Detect which cell encompasses the target text, then output its (X, Y) center coordinate. 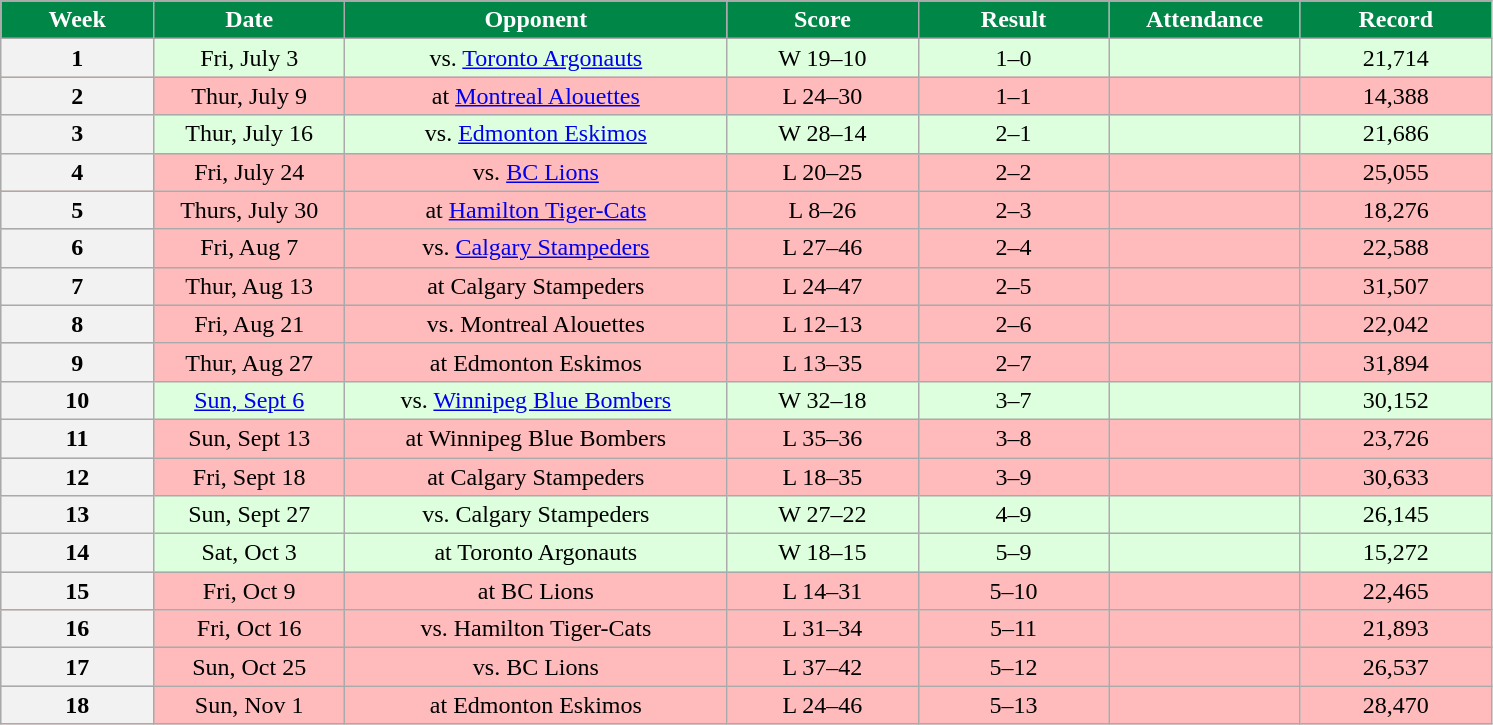
Sat, Oct 3 (250, 553)
5 (78, 210)
22,042 (1396, 324)
Thur, July 16 (250, 134)
30,152 (1396, 400)
3 (78, 134)
2–1 (1014, 134)
vs. Hamilton Tiger-Cats (536, 629)
18,276 (1396, 210)
12 (78, 477)
vs. Toronto Argonauts (536, 58)
L 24–46 (822, 705)
5–12 (1014, 667)
L 31–34 (822, 629)
Result (1014, 20)
L 18–35 (822, 477)
10 (78, 400)
23,726 (1396, 438)
31,507 (1396, 286)
2–7 (1014, 362)
18 (78, 705)
7 (78, 286)
L 14–31 (822, 591)
W 19–10 (822, 58)
Fri, July 24 (250, 172)
Sun, Nov 1 (250, 705)
4 (78, 172)
26,537 (1396, 667)
22,465 (1396, 591)
at Toronto Argonauts (536, 553)
at Hamilton Tiger-Cats (536, 210)
Fri, July 3 (250, 58)
Attendance (1204, 20)
22,588 (1396, 248)
14,388 (1396, 96)
Thur, Aug 13 (250, 286)
at Winnipeg Blue Bombers (536, 438)
16 (78, 629)
at BC Lions (536, 591)
Sun, Sept 6 (250, 400)
L 12–13 (822, 324)
26,145 (1396, 515)
Fri, Oct 9 (250, 591)
2–2 (1014, 172)
1–0 (1014, 58)
1 (78, 58)
17 (78, 667)
3–7 (1014, 400)
5–11 (1014, 629)
Sun, Oct 25 (250, 667)
W 27–22 (822, 515)
2 (78, 96)
Thur, Aug 27 (250, 362)
Week (78, 20)
5–10 (1014, 591)
21,714 (1396, 58)
L 8–26 (822, 210)
Fri, Oct 16 (250, 629)
14 (78, 553)
L 24–30 (822, 96)
L 35–36 (822, 438)
L 13–35 (822, 362)
15,272 (1396, 553)
2–3 (1014, 210)
30,633 (1396, 477)
Score (822, 20)
28,470 (1396, 705)
5–9 (1014, 553)
8 (78, 324)
Opponent (536, 20)
31,894 (1396, 362)
25,055 (1396, 172)
11 (78, 438)
L 37–42 (822, 667)
2–6 (1014, 324)
3–8 (1014, 438)
vs. Edmonton Eskimos (536, 134)
15 (78, 591)
Fri, Aug 7 (250, 248)
3–9 (1014, 477)
L 27–46 (822, 248)
L 24–47 (822, 286)
vs. Montreal Alouettes (536, 324)
W 32–18 (822, 400)
5–13 (1014, 705)
Sun, Sept 13 (250, 438)
W 28–14 (822, 134)
L 20–25 (822, 172)
1–1 (1014, 96)
21,686 (1396, 134)
Thurs, July 30 (250, 210)
6 (78, 248)
Thur, July 9 (250, 96)
9 (78, 362)
2–4 (1014, 248)
vs. Winnipeg Blue Bombers (536, 400)
Sun, Sept 27 (250, 515)
21,893 (1396, 629)
Date (250, 20)
4–9 (1014, 515)
at Montreal Alouettes (536, 96)
Fri, Aug 21 (250, 324)
Fri, Sept 18 (250, 477)
2–5 (1014, 286)
W 18–15 (822, 553)
Record (1396, 20)
13 (78, 515)
